Scan for the cell matching the given text and deliver its (X, Y) coordinate at center. 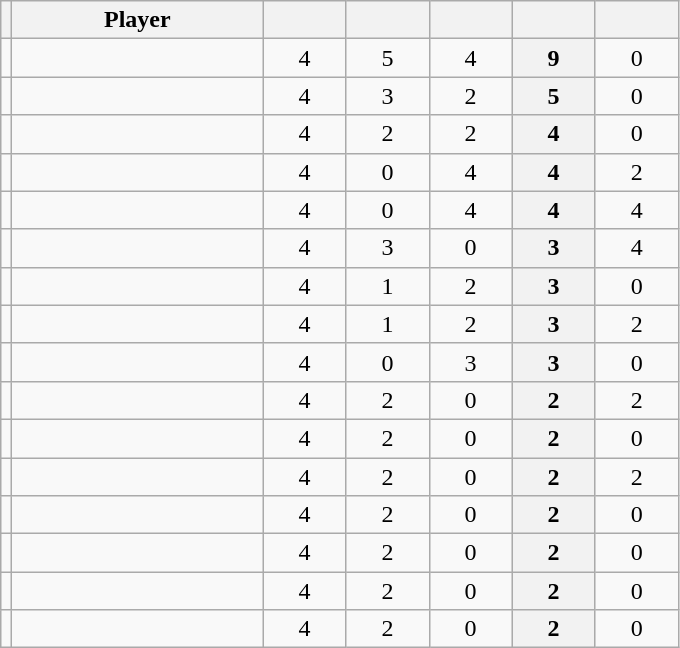
Player (138, 20)
9 (554, 58)
